Determine the [x, y] coordinate at the center of the cell enclosing the given text.  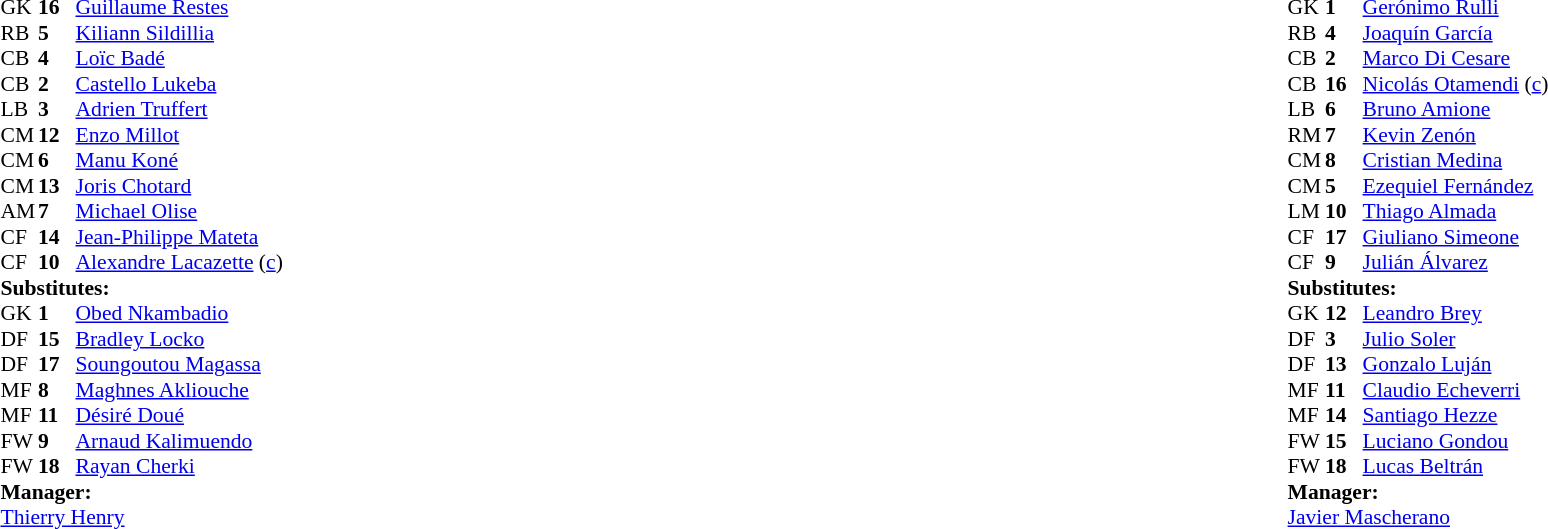
LM [1307, 211]
Rayan Cherki [180, 467]
Enzo Millot [180, 135]
Obed Nkambadio [180, 313]
Castello Lukeba [180, 84]
Adrien Truffert [180, 109]
Bradley Locko [180, 339]
Alexandre Lacazette (c) [180, 263]
Substitutes: [141, 288]
Loïc Badé [180, 59]
Manager: [141, 492]
1 [57, 313]
AM [19, 211]
Manu Koné [180, 161]
RM [1307, 135]
Désiré Doué [180, 415]
Maghnes Akliouche [180, 390]
Joris Chotard [180, 186]
Jean-Philippe Mateta [180, 237]
Kiliann Sildillia [180, 33]
Arnaud Kalimuendo [180, 441]
Michael Olise [180, 211]
16 [1344, 84]
Soungoutou Magassa [180, 365]
